Capture the cell that displays the provided text and extract its (X, Y) central coordinate. 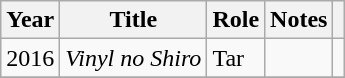
Title (134, 20)
Vinyl no Shiro (134, 58)
Year (30, 20)
Notes (299, 20)
2016 (30, 58)
Tar (236, 58)
Role (236, 20)
